Return the (X, Y) coordinate for the center point of the cell that contains the specified text.  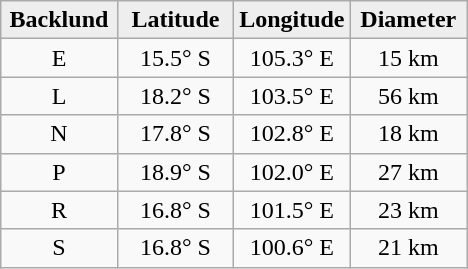
101.5° E (292, 210)
L (59, 96)
21 km (408, 248)
N (59, 134)
100.6° E (292, 248)
Diameter (408, 20)
18 km (408, 134)
105.3° E (292, 58)
17.8° S (175, 134)
18.2° S (175, 96)
15.5° S (175, 58)
56 km (408, 96)
P (59, 172)
18.9° S (175, 172)
102.0° E (292, 172)
S (59, 248)
23 km (408, 210)
Latitude (175, 20)
E (59, 58)
103.5° E (292, 96)
Backlund (59, 20)
102.8° E (292, 134)
Longitude (292, 20)
R (59, 210)
27 km (408, 172)
15 km (408, 58)
